Return the [x, y] coordinate for the center point of the cell that contains the specified text.  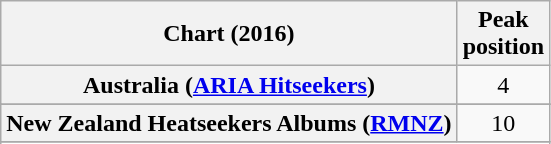
Peak position [503, 34]
Chart (2016) [229, 34]
10 [503, 123]
New Zealand Heatseekers Albums (RMNZ) [229, 123]
Australia (ARIA Hitseekers) [229, 85]
4 [503, 85]
